For the text-containing cell, return its midpoint in [X, Y] coordinate format. 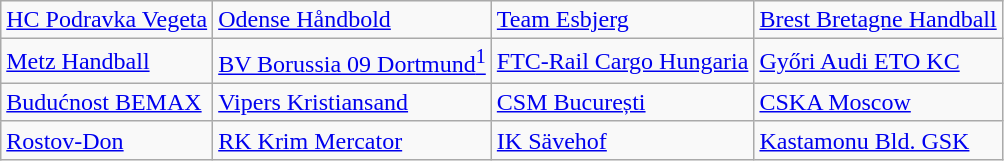
Vipers Kristiansand [352, 102]
RK Krim Mercator [352, 140]
Győri Audi ETO KC [878, 62]
Metz Handball [107, 62]
IK Sävehof [622, 140]
Team Esbjerg [622, 20]
Odense Håndbold [352, 20]
Budućnost BEMAX [107, 102]
BV Borussia 09 Dortmund1 [352, 62]
HC Podravka Vegeta [107, 20]
Brest Bretagne Handball [878, 20]
CSM București [622, 102]
Kastamonu Bld. GSK [878, 140]
Rostov-Don [107, 140]
FTC-Rail Cargo Hungaria [622, 62]
CSKA Moscow [878, 102]
